Locate the cell with the specified text and output its [x, y] center coordinate. 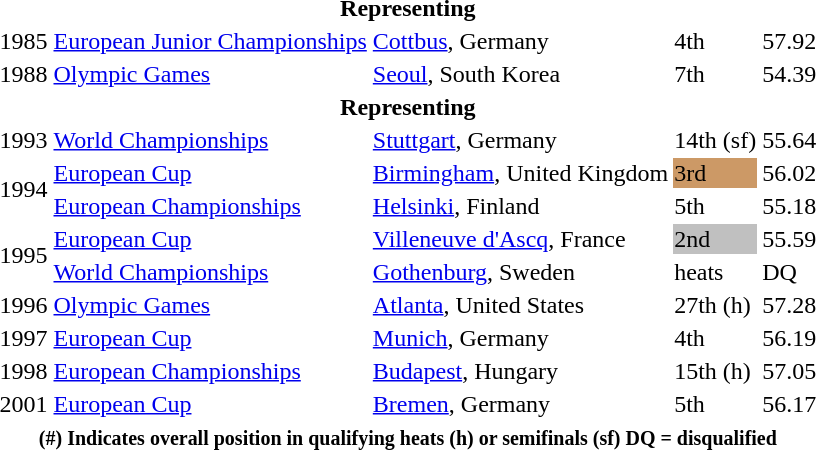
heats [716, 272]
2nd [716, 239]
Stuttgart, Germany [520, 140]
14th (sf) [716, 140]
27th (h) [716, 305]
Atlanta, United States [520, 305]
Munich, Germany [520, 338]
Birmingham, United Kingdom [520, 173]
Budapest, Hungary [520, 371]
Villeneuve d'Ascq, France [520, 239]
Cottbus, Germany [520, 41]
Gothenburg, Sweden [520, 272]
Seoul, South Korea [520, 74]
Bremen, Germany [520, 404]
European Junior Championships [210, 41]
3rd [716, 173]
15th (h) [716, 371]
Helsinki, Finland [520, 206]
7th [716, 74]
